Find where the given text appears and provide that cell's center as [X, Y] coordinate. 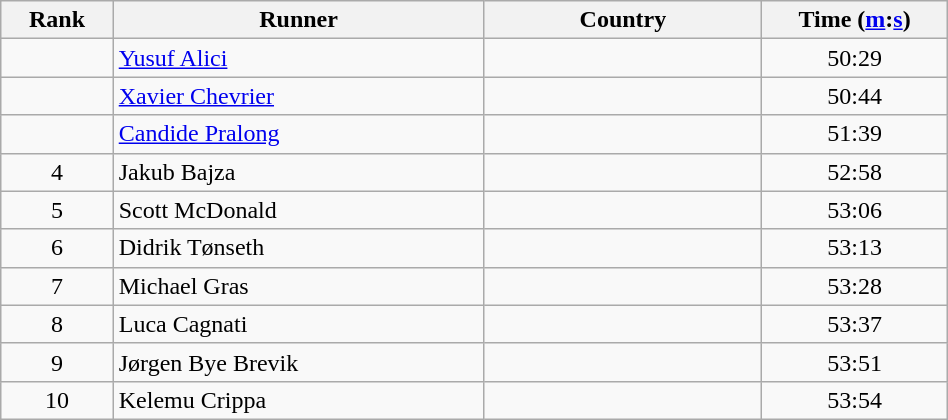
50:29 [854, 58]
10 [57, 400]
Runner [298, 20]
Yusuf Alici [298, 58]
50:44 [854, 96]
Michael Gras [298, 286]
52:58 [854, 172]
Jakub Bajza [298, 172]
Didrik Tønseth [298, 248]
53:51 [854, 362]
Jørgen Bye Brevik [298, 362]
53:06 [854, 210]
53:28 [854, 286]
Luca Cagnati [298, 324]
7 [57, 286]
5 [57, 210]
Candide Pralong [298, 134]
6 [57, 248]
Time (m:s) [854, 20]
Rank [57, 20]
Scott McDonald [298, 210]
9 [57, 362]
4 [57, 172]
Xavier Chevrier [298, 96]
53:54 [854, 400]
8 [57, 324]
Country [623, 20]
53:13 [854, 248]
51:39 [854, 134]
Kelemu Crippa [298, 400]
53:37 [854, 324]
